Determine the (x, y) coordinate at the center of the cell enclosing the given text.  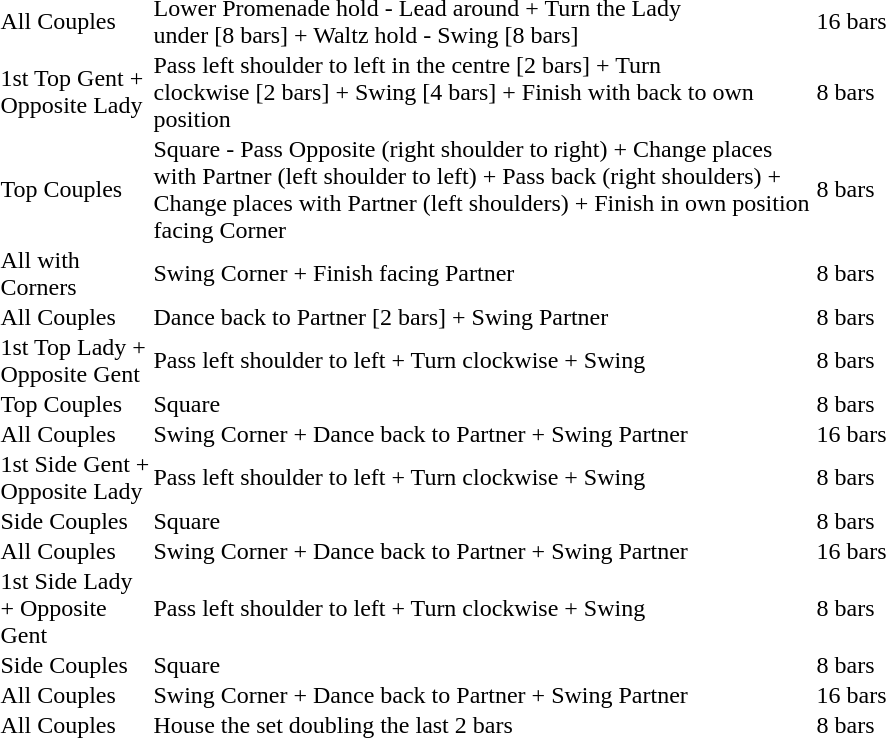
Pass left shoulder to left in the centre [2 bars] + Turn clockwise [2 bars] + Swing [4 bars] + Finish with back to own position (484, 92)
Swing Corner + Finish facing Partner (484, 274)
Dance back to Partner [2 bars] + Swing Partner (484, 317)
